Pinpoint the cell where the given text exists, returning its [x, y] midpoint coordinate. 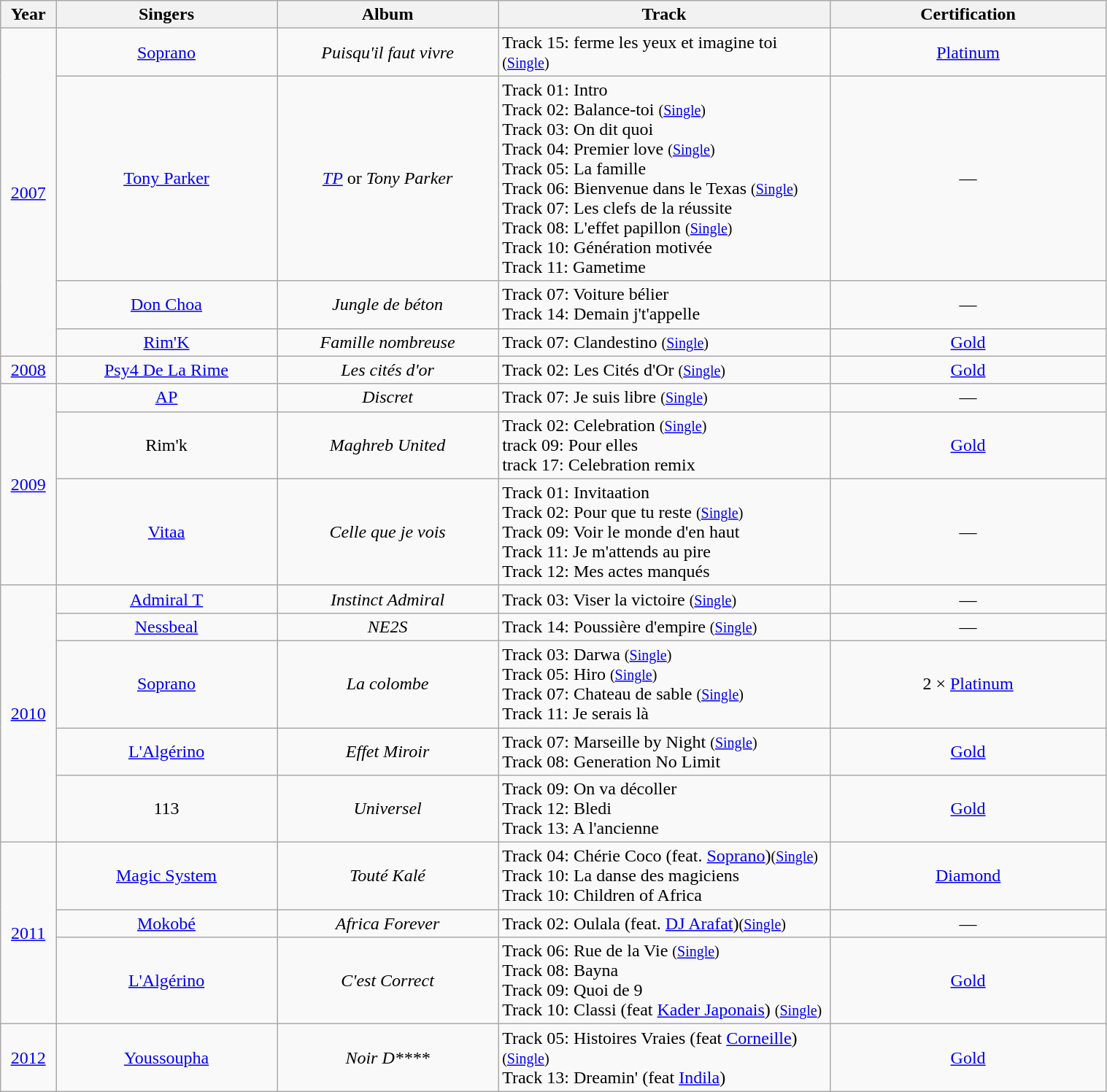
2012 [28, 1058]
Nessbeal [166, 627]
Track 01: InvitaationTrack 02: Pour que tu reste (Single)Track 09: Voir le monde d'en hautTrack 11: Je m'attends au pireTrack 12: Mes actes manqués [664, 532]
2011 [28, 934]
Don Choa [166, 305]
Track 07: Clandestino (Single) [664, 342]
2007 [28, 193]
2010 [28, 713]
Discret [388, 398]
Track 05: Histoires Vraies (feat Corneille) (Single) Track 13: Dreamin' (feat Indila) [664, 1058]
113 [166, 809]
La colombe [388, 684]
Instinct Admiral [388, 599]
AP [166, 398]
Track 04: Chérie Coco (feat. Soprano)(Single) Track 10: La danse des magiciens Track 10: Children of Africa [664, 876]
Tony Parker [166, 178]
2008 [28, 370]
TP or Tony Parker [388, 178]
Maghreb United [388, 445]
Year [28, 15]
Track 07: Marseille by Night (Single)Track 08: Generation No Limit [664, 751]
Youssoupha [166, 1058]
C'est Correct [388, 980]
Admiral T [166, 599]
Track 02: Les Cités d'Or (Single) [664, 370]
2009 [28, 484]
Track 03: Darwa (Single)Track 05: Hiro (Single)Track 07: Chateau de sable (Single)Track 11: Je serais là [664, 684]
Track 02: Celebration (Single)track 09: Pour ellestrack 17: Celebration remix [664, 445]
Diamond [968, 876]
Track 06: Rue de la Vie (Single)Track 08: Bayna Track 09: Quoi de 9 Track 10: Classi (feat Kader Japonais) (Single) [664, 980]
Track 09: On va décollerTrack 12: Bledi Track 13: A l'ancienne [664, 809]
Platinum [968, 53]
Jungle de béton [388, 305]
Track [664, 15]
Track 15: ferme les yeux et imagine toi (Single) [664, 53]
Vitaa [166, 532]
Touté Kalé [388, 876]
Mokobé [166, 923]
Famille nombreuse [388, 342]
Psy4 De La Rime [166, 370]
Magic System [166, 876]
Track 02: Oulala (feat. DJ Arafat)(Single) [664, 923]
Track 07: Je suis libre (Single) [664, 398]
Celle que je vois [388, 532]
Universel [388, 809]
Rim'K [166, 342]
Les cités d'or [388, 370]
Certification [968, 15]
NE2S [388, 627]
Noir D**** [388, 1058]
Effet Miroir [388, 751]
Track 07: Voiture bélierTrack 14: Demain j't'appelle [664, 305]
Album [388, 15]
Rim'k [166, 445]
Africa Forever [388, 923]
Track 14: Poussière d'empire (Single) [664, 627]
2 × Platinum [968, 684]
Singers [166, 15]
Puisqu'il faut vivre [388, 53]
Track 03: Viser la victoire (Single) [664, 599]
